Return the [X, Y] coordinate for the center point of the cell that contains the specified text.  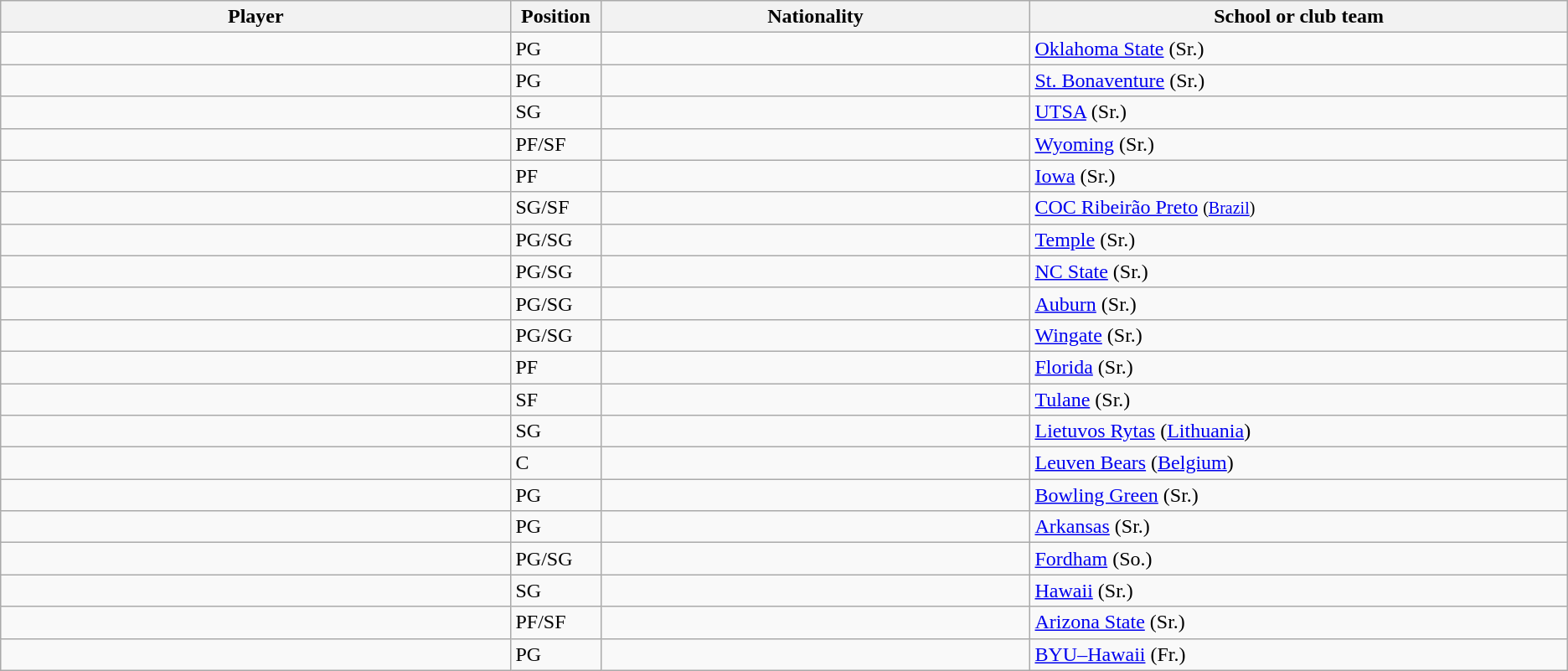
Player [256, 17]
Auburn (Sr.) [1298, 303]
Lietuvos Rytas (Lithuania) [1298, 431]
SG/SF [556, 208]
Position [556, 17]
Wingate (Sr.) [1298, 335]
Nationality [816, 17]
Wyoming (Sr.) [1298, 144]
Fordham (So.) [1298, 559]
Temple (Sr.) [1298, 240]
SF [556, 400]
UTSA (Sr.) [1298, 112]
Arizona State (Sr.) [1298, 622]
C [556, 463]
COC Ribeirão Preto (Brazil) [1298, 208]
Tulane (Sr.) [1298, 400]
St. Bonaventure (Sr.) [1298, 80]
Hawaii (Sr.) [1298, 591]
Bowling Green (Sr.) [1298, 495]
Oklahoma State (Sr.) [1298, 49]
Arkansas (Sr.) [1298, 527]
Florida (Sr.) [1298, 367]
Leuven Bears (Belgium) [1298, 463]
BYU–Hawaii (Fr.) [1298, 654]
Iowa (Sr.) [1298, 176]
NC State (Sr.) [1298, 271]
School or club team [1298, 17]
